For the text-containing cell, return its midpoint in [X, Y] coordinate format. 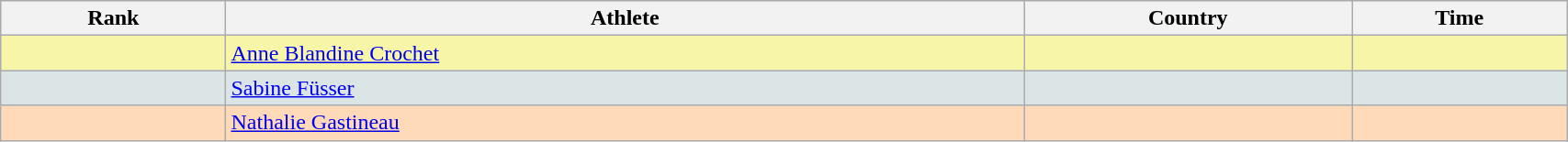
Country [1189, 18]
Anne Blandine Crochet [625, 53]
Time [1460, 18]
Sabine Füsser [625, 88]
Nathalie Gastineau [625, 123]
Rank [114, 18]
Athlete [625, 18]
